Find where the given text appears and provide that cell's center as (X, Y) coordinate. 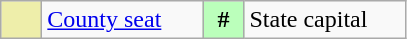
# (224, 20)
County seat (122, 20)
State capital (324, 20)
